Identify which cell holds the provided text, then report its (x, y) central coordinate. 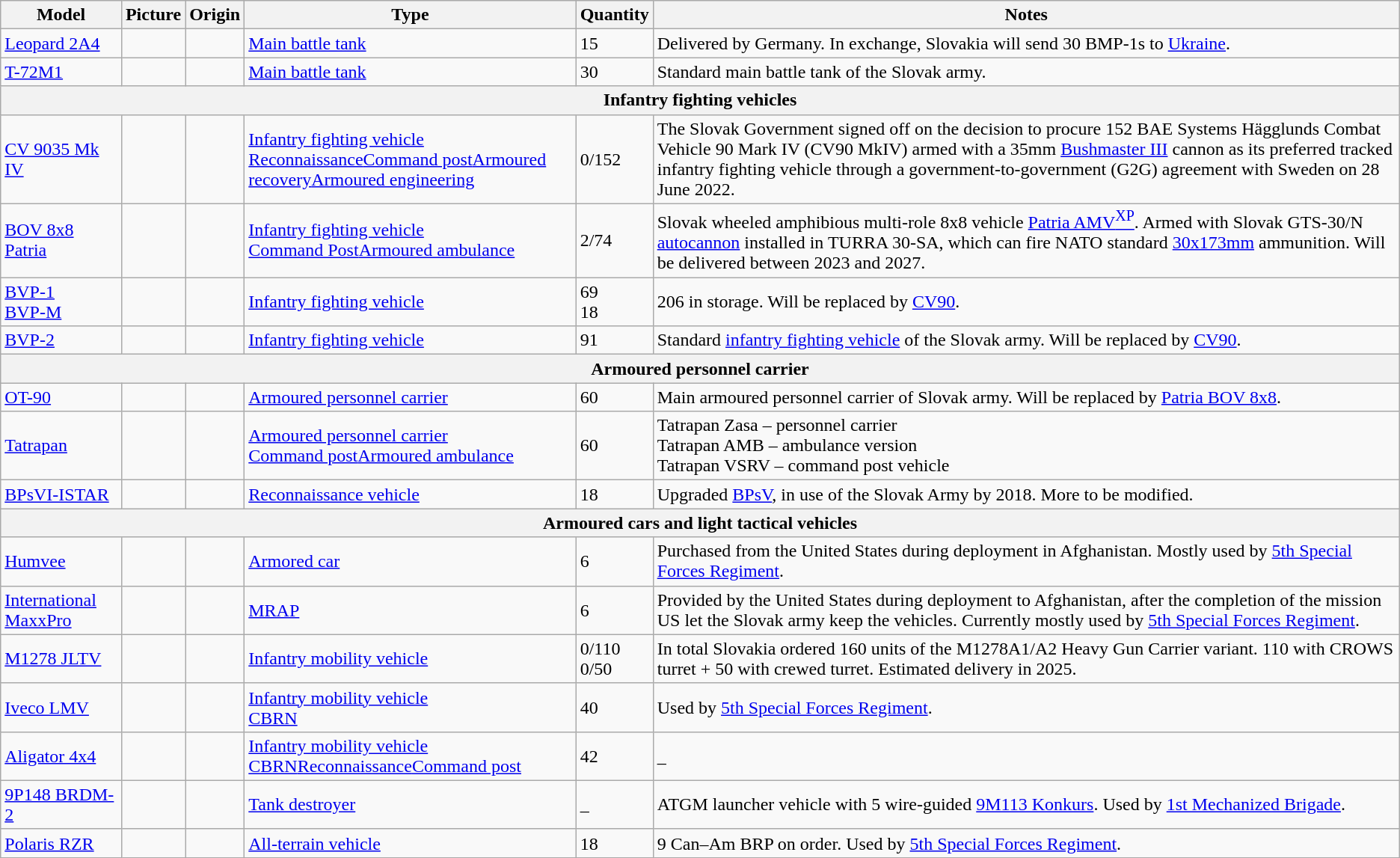
Origin (215, 15)
Infantry fighting vehicleCommand PostArmoured ambulance (410, 241)
Reconnaissance vehicle (410, 494)
Standard infantry fighting vehicle of the Slovak army. Will be replaced by CV90. (1026, 340)
CV 9035 Mk IV (61, 159)
Infantry mobility vehicleCBRNReconnaissanceCommand post (410, 756)
ATGM launcher vehicle with 5 wire-guided 9M113 Konkurs. Used by 1st Mechanized Brigade. (1026, 805)
Delivered by Germany. In exchange, Slovakia will send 30 BMP-1s to Ukraine. (1026, 43)
Picture (153, 15)
BPsVI-ISTAR (61, 494)
42 (615, 756)
All-terrain vehicle (410, 843)
2/74 (615, 241)
6918 (615, 302)
9 Can–Am BRP on order. Used by 5th Special Forces Regiment. (1026, 843)
Polaris RZR (61, 843)
Armoured cars and light tactical vehicles (700, 523)
0/1100/50 (615, 658)
Purchased from the United States during deployment in Afghanistan. Mostly used by 5th Special Forces Regiment. (1026, 561)
Tank destroyer (410, 805)
International MaxxPro (61, 610)
Iveco LMV (61, 708)
206 in storage. Will be replaced by CV90. (1026, 302)
M1278 JLTV (61, 658)
Infantry mobility vehicle (410, 658)
Quantity (615, 15)
Main armoured personnel carrier of Slovak army. Will be replaced by Patria BOV 8x8. (1026, 397)
0/152 (615, 159)
Upgraded BPsV, in use of the Slovak Army by 2018. More to be modified. (1026, 494)
Tatrapan Zasa – personnel carrierTatrapan AMB – ambulance versionTatrapan VSRV – command post vehicle (1026, 446)
BOV 8x8 Patria (61, 241)
Leopard 2A4 (61, 43)
Aligator 4x4 (61, 756)
15 (615, 43)
9P148 BRDM-2 (61, 805)
Humvee (61, 561)
Infantry fighting vehicleReconnaissanceCommand postArmoured recoveryArmoured engineering (410, 159)
30 (615, 72)
40 (615, 708)
Infantry mobility vehicleCBRN (410, 708)
BVP-1BVP-M (61, 302)
Tatrapan (61, 446)
Model (61, 15)
Infantry fighting vehicles (700, 100)
Armoured personnel carrierCommand postArmoured ambulance (410, 446)
Used by 5th Special Forces Regiment. (1026, 708)
T-72M1 (61, 72)
MRAP (410, 610)
Type (410, 15)
Armored car (410, 561)
OT-90 (61, 397)
Standard main battle tank of the Slovak army. (1026, 72)
Notes (1026, 15)
91 (615, 340)
BVP-2 (61, 340)
